Pinpoint the cell where the given text exists, returning its [X, Y] midpoint coordinate. 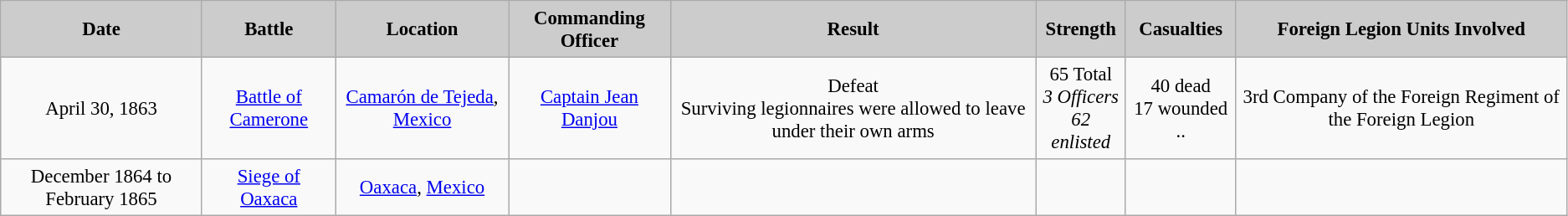
3rd Company of the Foreign Regiment of the Foreign Legion [1401, 108]
Oaxaca, Mexico [422, 188]
Captain Jean Danjou [589, 108]
Foreign Legion Units Involved [1401, 29]
Date [102, 29]
Result [853, 29]
Commanding Officer [589, 29]
April 30, 1863 [102, 108]
65 Total 3 Officers 62 enlisted [1081, 108]
Camarón de Tejeda, Mexico [422, 108]
DefeatSurviving legionnaires were allowed to leave under their own arms [853, 108]
Battle of Camerone [269, 108]
Casualties [1181, 29]
Strength [1081, 29]
December 1864 to February 1865 [102, 188]
Siege of Oaxaca [269, 188]
Location [422, 29]
40 dead 17 wounded .. [1181, 108]
Battle [269, 29]
